Output the (x, y) coordinate of the center of the cell containing the given text.  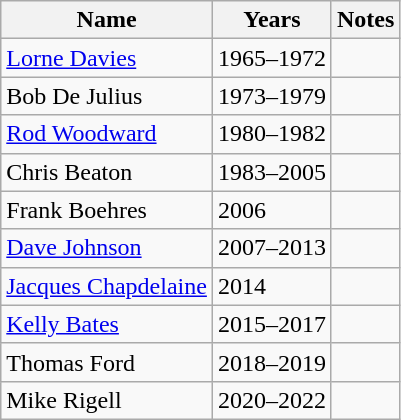
2020–2022 (272, 400)
Notes (365, 20)
Dave Johnson (107, 248)
Bob De Julius (107, 96)
2014 (272, 286)
1983–2005 (272, 172)
Name (107, 20)
1973–1979 (272, 96)
Mike Rigell (107, 400)
2006 (272, 210)
Frank Boehres (107, 210)
Lorne Davies (107, 58)
Years (272, 20)
Jacques Chapdelaine (107, 286)
2015–2017 (272, 324)
Thomas Ford (107, 362)
1965–1972 (272, 58)
1980–1982 (272, 134)
Kelly Bates (107, 324)
Chris Beaton (107, 172)
2018–2019 (272, 362)
2007–2013 (272, 248)
Rod Woodward (107, 134)
